Provide the (X, Y) coordinate of the cell's center where the given text is located.  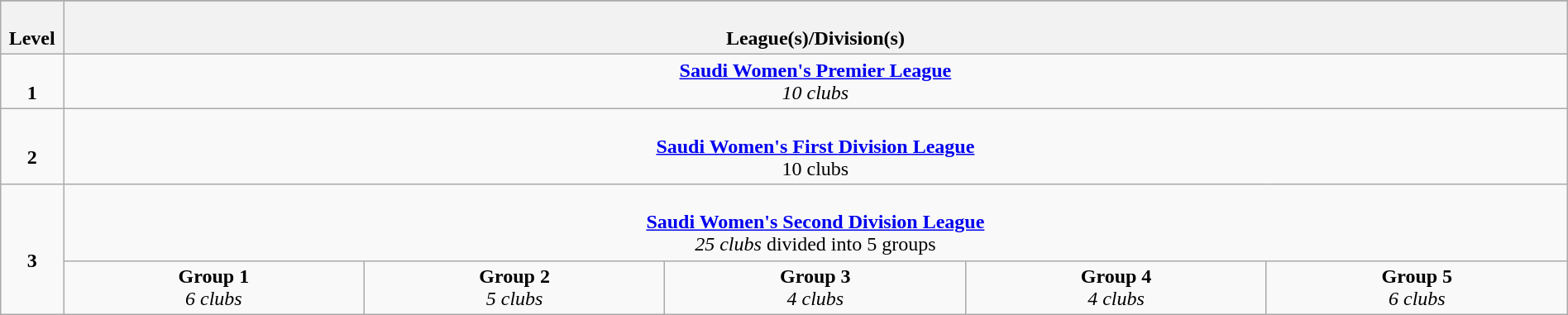
Group 2 5 clubs (514, 288)
2 (32, 146)
Saudi Women's Second Division League25 clubs divided into 5 groups (815, 222)
Group 1 6 clubs (214, 288)
Group 3 4 clubs (815, 288)
Saudi Women's First Division League10 clubs (815, 146)
1 (32, 81)
Level (32, 28)
3 (32, 250)
Group 4 4 clubs (1116, 288)
Group 5 6 clubs (1417, 288)
Saudi Women's Premier League10 clubs (815, 81)
League(s)/Division(s) (815, 28)
